Provide the (x, y) coordinate of the cell's center where the given text is located.  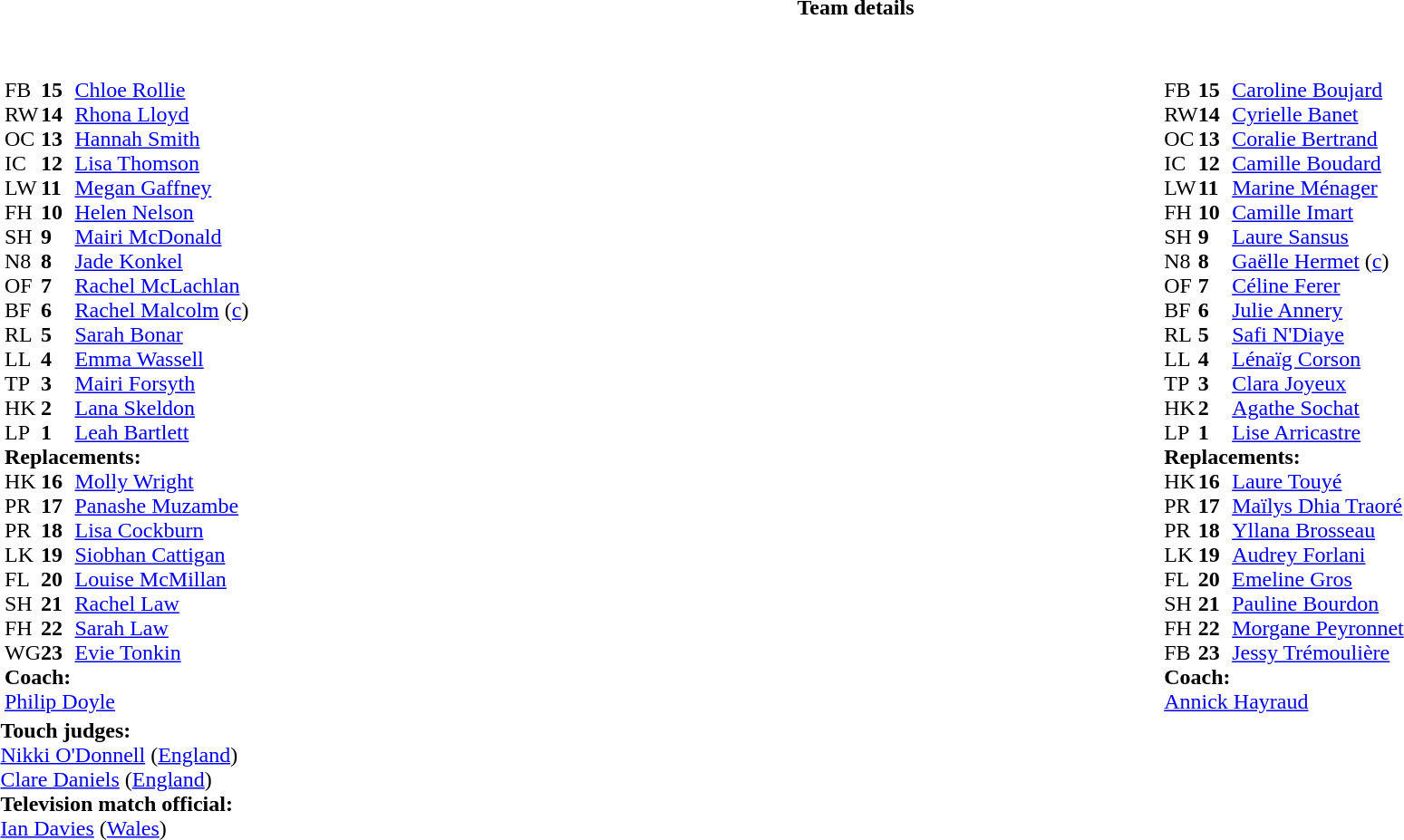
Lénaïg Corson (1318, 359)
Lisa Cockburn (161, 531)
Laure Touyé (1318, 482)
Annick Hayraud (1283, 701)
Morgane Peyronnet (1318, 629)
Emma Wassell (161, 359)
Clara Joyeux (1318, 384)
Caroline Boujard (1318, 91)
Rachel Malcolm (c) (161, 310)
Emeline Gros (1318, 580)
Hannah Smith (161, 140)
Camille Imart (1318, 212)
Helen Nelson (161, 212)
Céline Ferer (1318, 286)
Rachel Law (161, 603)
Camille Boudard (1318, 163)
Evie Tonkin (161, 652)
Leah Bartlett (161, 433)
Jessy Trémoulière (1318, 652)
Safi N'Diaye (1318, 335)
Coralie Bertrand (1318, 140)
Sarah Law (161, 629)
Sarah Bonar (161, 335)
Rhona Lloyd (161, 114)
Laure Sansus (1318, 237)
Megan Gaffney (161, 188)
Mairi Forsyth (161, 384)
Gaëlle Hermet (c) (1318, 261)
Louise McMillan (161, 580)
Lise Arricastre (1318, 433)
Mairi McDonald (161, 237)
Philip Doyle (127, 701)
Yllana Brosseau (1318, 531)
WG (23, 652)
Chloe Rollie (161, 91)
Marine Ménager (1318, 188)
Audrey Forlani (1318, 555)
Agathe Sochat (1318, 408)
Maïlys Dhia Traoré (1318, 506)
Jade Konkel (161, 261)
Julie Annery (1318, 310)
Siobhan Cattigan (161, 555)
Cyrielle Banet (1318, 114)
Panashe Muzambe (161, 506)
Pauline Bourdon (1318, 603)
Lana Skeldon (161, 408)
Rachel McLachlan (161, 286)
Lisa Thomson (161, 163)
Molly Wright (161, 482)
